Scan for the cell matching the given text and deliver its (X, Y) coordinate at center. 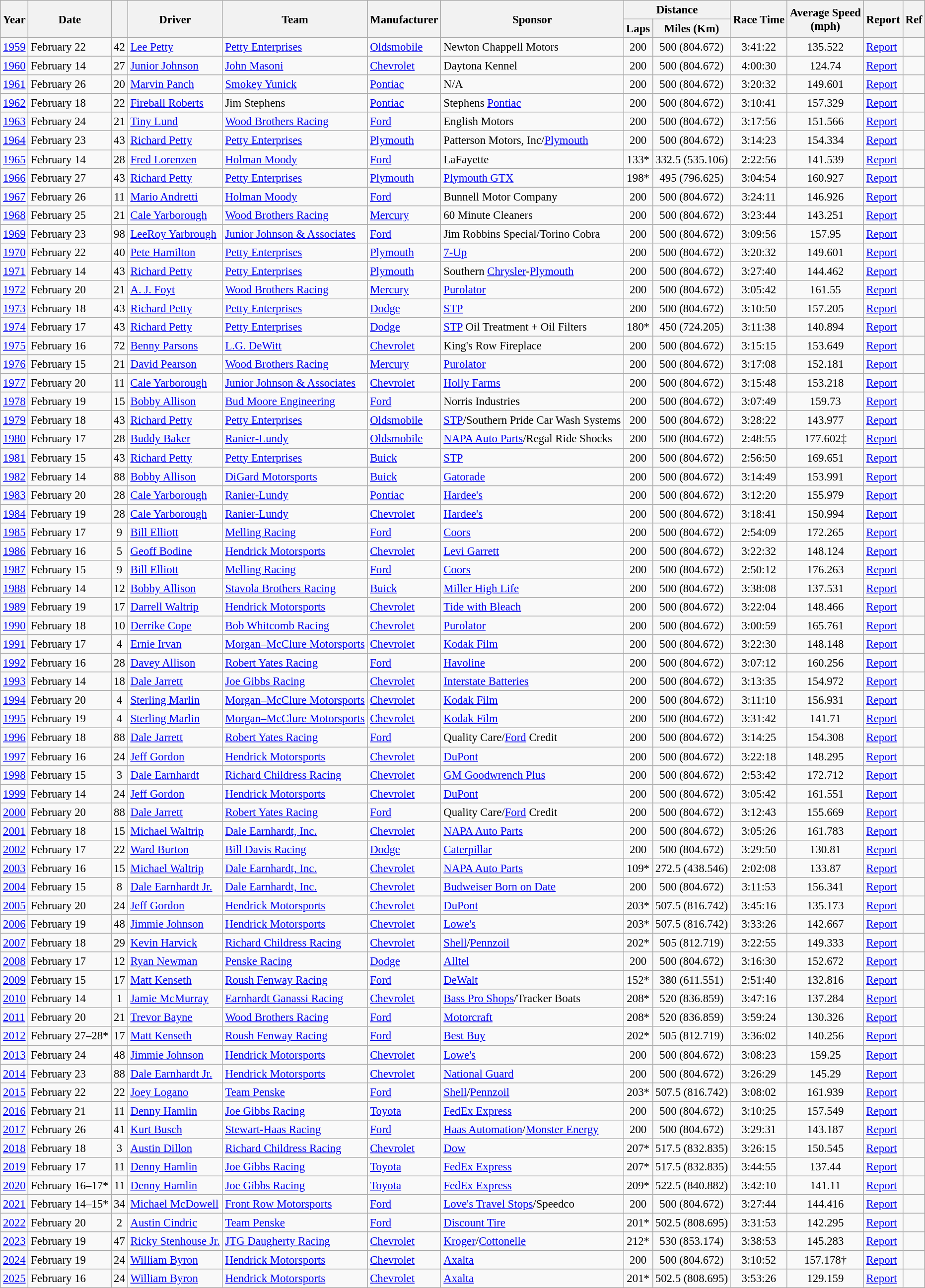
124.74 (825, 66)
Caterpillar (532, 850)
155.669 (825, 812)
10 (119, 626)
Levi Garrett (532, 551)
2011 (14, 1017)
177.602‡ (825, 439)
Front Row Motorsports (295, 1204)
157.178† (825, 1260)
1961 (14, 84)
155.979 (825, 495)
Discount Tire (532, 1223)
Marvin Panch (175, 84)
3:12:20 (759, 495)
1984 (14, 514)
3:42:10 (759, 1185)
3:29:31 (759, 1130)
National Guard (532, 1074)
209* (639, 1185)
2000 (14, 812)
Love's Travel Stops/Speedco (532, 1204)
2012 (14, 1036)
159.73 (825, 402)
STP/Southern Pride Car Wash Systems (532, 420)
450 (724.205) (692, 327)
1997 (14, 756)
Michael McDowell (175, 1204)
3:14:49 (759, 476)
1977 (14, 383)
LeeRoy Yarbrough (175, 234)
Patterson Motors, Inc/Plymouth (532, 140)
161.55 (825, 290)
Holly Farms (532, 383)
153.218 (825, 383)
3:11:38 (759, 327)
1978 (14, 402)
Ricky Stenhouse Jr. (175, 1241)
2:22:56 (759, 159)
1993 (14, 681)
154.308 (825, 738)
2005 (14, 905)
2016 (14, 1111)
Budweiser Born on Date (532, 887)
Dale Earnhardt (175, 775)
161.783 (825, 831)
Stewart-Haas Racing (295, 1130)
February 25 (70, 215)
King's Row Fireplace (532, 346)
41 (119, 1130)
2017 (14, 1130)
Jim Stephens (295, 103)
2025 (14, 1279)
Bill Davis Racing (295, 850)
2023 (14, 1241)
1991 (14, 644)
1986 (14, 551)
143.187 (825, 1130)
3:09:56 (759, 234)
John Masoni (295, 66)
1966 (14, 178)
3:27:40 (759, 271)
157.95 (825, 234)
Kurt Busch (175, 1130)
STP Oil Treatment + Oil Filters (532, 327)
3:08:23 (759, 1055)
132.816 (825, 980)
2004 (14, 887)
4:00:30 (759, 66)
2006 (14, 924)
1983 (14, 495)
1994 (14, 700)
1962 (14, 103)
NAPA Auto Parts/Regal Ride Shocks (532, 439)
522.5 (840.882) (692, 1185)
157.549 (825, 1111)
143.977 (825, 420)
176.263 (825, 570)
1976 (14, 364)
1967 (14, 197)
3:45:16 (759, 905)
Plymouth GTX (532, 178)
3:17:56 (759, 122)
3:41:22 (759, 47)
2008 (14, 961)
144.462 (825, 271)
154.972 (825, 681)
2019 (14, 1167)
2010 (14, 999)
3:47:16 (759, 999)
143.251 (825, 215)
3:08:02 (759, 1092)
3:22:32 (759, 551)
1979 (14, 420)
149.333 (825, 943)
Bob Whitcomb Racing (295, 626)
1964 (14, 140)
Penske Racing (295, 961)
Pete Hamilton (175, 253)
153.991 (825, 476)
2009 (14, 980)
3:10:50 (759, 308)
135.522 (825, 47)
34 (119, 1204)
N/A (532, 84)
3:26:29 (759, 1074)
152.672 (825, 961)
2002 (14, 850)
3:07:12 (759, 663)
2:02:08 (759, 868)
2018 (14, 1148)
LaFayette (532, 159)
3:44:55 (759, 1167)
3:10:41 (759, 103)
129.159 (825, 1279)
3:18:41 (759, 514)
Junior Johnson (175, 66)
2003 (14, 868)
Race Time (759, 19)
2:54:09 (759, 533)
3:17:08 (759, 364)
148.295 (825, 756)
165.761 (825, 626)
1987 (14, 570)
2024 (14, 1260)
Bass Pro Shops/Tracker Boats (532, 999)
Lee Petty (175, 47)
David Pearson (175, 364)
3:11:10 (759, 700)
42 (119, 47)
332.5 (535.106) (692, 159)
Jim Robbins Special/Torino Cobra (532, 234)
152* (639, 980)
145.283 (825, 1241)
160.927 (825, 178)
5 (119, 551)
142.295 (825, 1223)
3:13:35 (759, 681)
157.205 (825, 308)
130.81 (825, 850)
3:10:25 (759, 1111)
Geoff Bodine (175, 551)
3:27:44 (759, 1204)
Austin Dillon (175, 1148)
Stephens Pontiac (532, 103)
109* (639, 868)
Average Speed(mph) (825, 19)
Kroger/Cottonelle (532, 1241)
Dow (532, 1148)
Laps (639, 29)
140.256 (825, 1036)
Motorcraft (532, 1017)
150.994 (825, 514)
2021 (14, 1204)
137.284 (825, 999)
Ref (914, 19)
140.894 (825, 327)
Interstate Batteries (532, 681)
3:16:30 (759, 961)
Year (14, 19)
1980 (14, 439)
98 (119, 234)
133* (639, 159)
156.931 (825, 700)
1975 (14, 346)
Southern Chrysler-Plymouth (532, 271)
145.29 (825, 1074)
141.11 (825, 1185)
169.651 (825, 458)
198* (639, 178)
3:04:54 (759, 178)
3:15:15 (759, 346)
Earnhardt Ganassi Racing (295, 999)
180* (639, 327)
3:10:52 (759, 1260)
Fred Lorenzen (175, 159)
3:12:43 (759, 812)
1998 (14, 775)
Tide with Bleach (532, 607)
Stavola Brothers Racing (295, 588)
Buddy Baker (175, 439)
1965 (14, 159)
27 (119, 66)
150.545 (825, 1148)
148.466 (825, 607)
3:26:15 (759, 1148)
1971 (14, 271)
8 (119, 887)
60 Minute Cleaners (532, 215)
3:23:44 (759, 215)
1974 (14, 327)
146.926 (825, 197)
Ryan Newman (175, 961)
152.181 (825, 364)
2 (119, 1223)
1968 (14, 215)
3:14:25 (759, 738)
Davey Allison (175, 663)
1999 (14, 794)
1969 (14, 234)
20 (119, 84)
Driver (175, 19)
Trevor Bayne (175, 1017)
Kevin Harvick (175, 943)
3:59:24 (759, 1017)
272.5 (438.546) (692, 868)
1959 (14, 47)
380 (611.551) (692, 980)
3:38:08 (759, 588)
137.44 (825, 1167)
141.71 (825, 719)
1973 (14, 308)
GM Goodwrench Plus (532, 775)
151.566 (825, 122)
161.939 (825, 1092)
495 (796.625) (692, 178)
159.25 (825, 1055)
3:00:59 (759, 626)
Team (295, 19)
1996 (14, 738)
2:51:40 (759, 980)
148.148 (825, 644)
3:15:48 (759, 383)
1960 (14, 66)
161.551 (825, 794)
Miles (Km) (692, 29)
3:05:26 (759, 831)
DeWalt (532, 980)
3:53:26 (759, 1279)
2001 (14, 831)
February 14–15* (70, 1204)
40 (119, 253)
Havoline (532, 663)
February 21 (70, 1111)
2020 (14, 1185)
Benny Parsons (175, 346)
3:24:11 (759, 197)
212* (639, 1241)
A. J. Foyt (175, 290)
Haas Automation/Monster Energy (532, 1130)
Joey Logano (175, 1092)
3:31:53 (759, 1223)
1990 (14, 626)
3:22:30 (759, 644)
Alltel (532, 961)
29 (119, 943)
3:07:49 (759, 402)
Ernie Irvan (175, 644)
2013 (14, 1055)
February 27 (70, 178)
3:31:42 (759, 719)
Tiny Lund (175, 122)
72 (119, 346)
172.265 (825, 533)
1995 (14, 719)
English Motors (532, 122)
137.531 (825, 588)
Daytona Kennel (532, 66)
172.712 (825, 775)
1989 (14, 607)
Mario Andretti (175, 197)
3:28:22 (759, 420)
133.87 (825, 868)
157.329 (825, 103)
February 16–17* (70, 1185)
JTG Daugherty Racing (295, 1241)
3:36:02 (759, 1036)
530 (853.174) (692, 1241)
1992 (14, 663)
Miller High Life (532, 588)
Fireball Roberts (175, 103)
1 (119, 999)
2007 (14, 943)
Norris Industries (532, 402)
DiGard Motorsports (295, 476)
Ward Burton (175, 850)
Newton Chappell Motors (532, 47)
3:22:04 (759, 607)
3:22:55 (759, 943)
2022 (14, 1223)
2014 (14, 1074)
7-Up (532, 253)
Jamie McMurray (175, 999)
1972 (14, 290)
144.416 (825, 1204)
Date (70, 19)
3:22:18 (759, 756)
3:29:50 (759, 850)
L.G. DeWitt (295, 346)
142.667 (825, 924)
Best Buy (532, 1036)
160.256 (825, 663)
148.124 (825, 551)
2:53:42 (759, 775)
Austin Cindric (175, 1223)
Bud Moore Engineering (295, 402)
Manufacturer (404, 19)
135.173 (825, 905)
Distance (677, 10)
18 (119, 681)
2:50:12 (759, 570)
Sponsor (532, 19)
1982 (14, 476)
47 (119, 1241)
154.334 (825, 140)
3:38:53 (759, 1241)
156.341 (825, 887)
February 27–28* (70, 1036)
2015 (14, 1092)
1981 (14, 458)
3:11:53 (759, 887)
1988 (14, 588)
2:48:55 (759, 439)
1985 (14, 533)
Smokey Yunick (295, 84)
Darrell Waltrip (175, 607)
3:33:26 (759, 924)
1963 (14, 122)
Derrike Cope (175, 626)
Gatorade (532, 476)
130.326 (825, 1017)
Bunnell Motor Company (532, 197)
3:14:23 (759, 140)
153.649 (825, 346)
141.539 (825, 159)
1970 (14, 253)
2:56:50 (759, 458)
